Extract the (x, y) coordinate from the center of the cell holding the provided text.  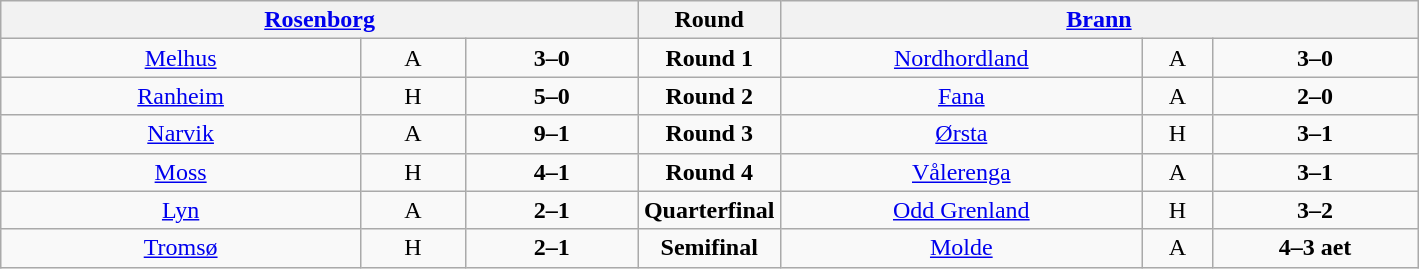
4–3 aet (1315, 248)
Round 3 (709, 134)
Round 1 (709, 58)
5–0 (552, 96)
2–0 (1315, 96)
Vålerenga (961, 172)
Lyn (181, 210)
Quarterfinal (709, 210)
Round 2 (709, 96)
3–2 (1315, 210)
9–1 (552, 134)
Round 4 (709, 172)
Brann (1099, 20)
Melhus (181, 58)
Fana (961, 96)
Semifinal (709, 248)
Rosenborg (320, 20)
Tromsø (181, 248)
Odd Grenland (961, 210)
Ranheim (181, 96)
Moss (181, 172)
Ørsta (961, 134)
4–1 (552, 172)
Molde (961, 248)
Nordhordland (961, 58)
Narvik (181, 134)
Round (709, 20)
